Identify which cell holds the provided text, then report its (x, y) central coordinate. 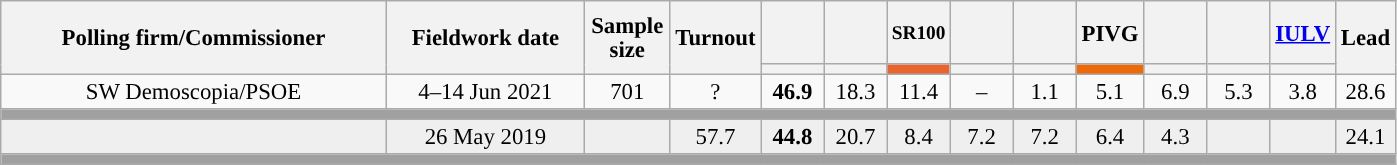
Fieldwork date (485, 38)
44.8 (792, 138)
11.4 (918, 92)
Lead (1365, 38)
26 May 2019 (485, 138)
4–14 Jun 2021 (485, 92)
28.6 (1365, 92)
5.3 (1238, 92)
? (716, 92)
5.1 (1110, 92)
18.3 (856, 92)
Turnout (716, 38)
46.9 (792, 92)
SR100 (918, 32)
SW Demoscopia/PSOE (194, 92)
1.1 (1044, 92)
6.4 (1110, 138)
57.7 (716, 138)
4.3 (1176, 138)
24.1 (1365, 138)
6.9 (1176, 92)
701 (627, 92)
PIVG (1110, 32)
IULV (1302, 32)
8.4 (918, 138)
Sample size (627, 38)
Polling firm/Commissioner (194, 38)
– (982, 92)
3.8 (1302, 92)
20.7 (856, 138)
